Find where the given text appears and provide that cell's center as [x, y] coordinate. 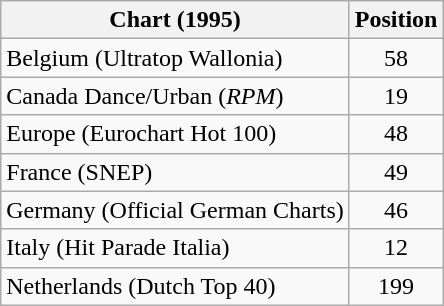
199 [396, 286]
Netherlands (Dutch Top 40) [175, 286]
France (SNEP) [175, 172]
Germany (Official German Charts) [175, 210]
Europe (Eurochart Hot 100) [175, 134]
58 [396, 58]
Canada Dance/Urban (RPM) [175, 96]
49 [396, 172]
Belgium (Ultratop Wallonia) [175, 58]
46 [396, 210]
Position [396, 20]
48 [396, 134]
Chart (1995) [175, 20]
19 [396, 96]
Italy (Hit Parade Italia) [175, 248]
12 [396, 248]
